Return the [X, Y] coordinate for the center point of the cell that contains the specified text.  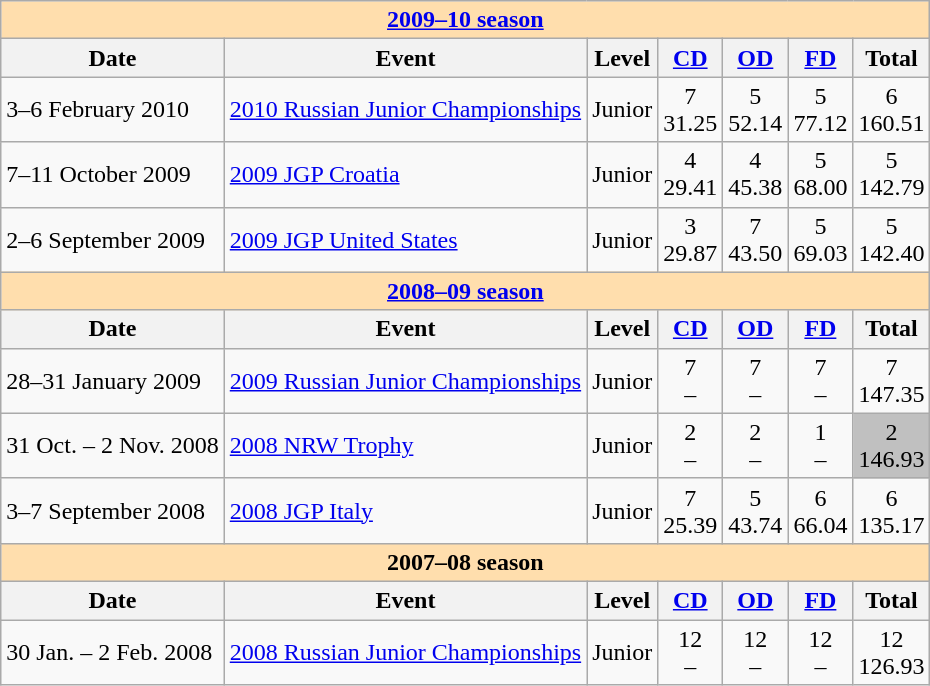
3 29.87 [690, 240]
5 52.14 [756, 110]
6 135.17 [892, 510]
12 126.93 [892, 652]
5 142.79 [892, 174]
2007–08 season [466, 562]
7 31.25 [690, 110]
2008–09 season [466, 291]
2008 NRW Trophy [405, 446]
3–7 September 2008 [113, 510]
5 43.74 [756, 510]
5 69.03 [820, 240]
2008 JGP Italy [405, 510]
2009 JGP Croatia [405, 174]
2 146.93 [892, 446]
1 – [820, 446]
7 25.39 [690, 510]
2010 Russian Junior Championships [405, 110]
5 142.40 [892, 240]
2009–10 season [466, 20]
4 45.38 [756, 174]
30 Jan. – 2 Feb. 2008 [113, 652]
4 29.41 [690, 174]
5 68.00 [820, 174]
5 77.12 [820, 110]
6 66.04 [820, 510]
7 147.35 [892, 380]
7–11 October 2009 [113, 174]
6 160.51 [892, 110]
31 Oct. – 2 Nov. 2008 [113, 446]
2–6 September 2009 [113, 240]
2008 Russian Junior Championships [405, 652]
28–31 January 2009 [113, 380]
2009 Russian Junior Championships [405, 380]
7 43.50 [756, 240]
2009 JGP United States [405, 240]
3–6 February 2010 [113, 110]
